Search for the cell housing the specified text and yield its [x, y] center coordinate. 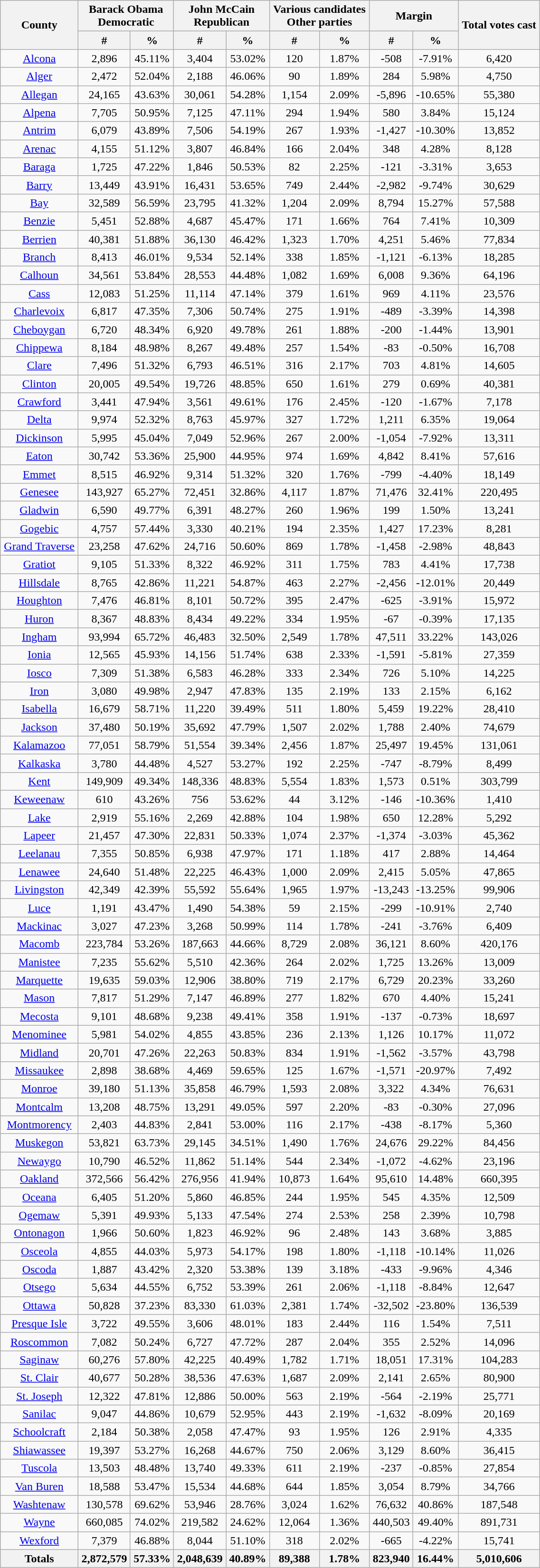
-3.91% [435, 601]
9,314 [200, 474]
16,431 [200, 185]
59 [294, 908]
-121 [391, 167]
1,211 [391, 420]
39,180 [104, 1088]
644 [294, 1486]
Antrim [39, 131]
Benzie [39, 221]
417 [391, 854]
6,583 [200, 673]
36,415 [499, 1450]
51,554 [200, 745]
Keweenaw [39, 799]
47.47% [248, 1432]
57.80% [152, 1360]
869 [294, 547]
-9.96% [435, 1269]
48.98% [152, 348]
4.34% [435, 1088]
44.66% [248, 944]
823,940 [391, 1559]
580 [391, 113]
1.83% [345, 781]
55.16% [152, 817]
6,079 [104, 131]
8,765 [104, 583]
3,404 [200, 58]
277 [294, 998]
1.67% [345, 1070]
4,346 [499, 1269]
11,220 [200, 709]
395 [294, 601]
Ingham [39, 637]
County [39, 25]
50.72% [248, 601]
2.20% [345, 1107]
55.62% [152, 962]
2.47% [345, 601]
-10.91% [435, 908]
35,692 [200, 727]
5,391 [104, 1215]
223,784 [104, 944]
29,145 [200, 1143]
372,566 [104, 1179]
47.35% [152, 312]
24,640 [104, 872]
1.88% [345, 330]
71,476 [391, 492]
40.21% [248, 529]
46.89% [248, 998]
Jackson [39, 727]
104 [294, 817]
7,496 [104, 366]
9.36% [435, 275]
750 [294, 1450]
358 [294, 1016]
51.25% [152, 293]
1,323 [294, 239]
St. Clair [39, 1378]
-67 [391, 619]
756 [200, 799]
611 [294, 1468]
54.02% [152, 1034]
3,653 [499, 167]
219,582 [200, 1522]
187,663 [200, 944]
-508 [391, 58]
Luce [39, 908]
15,124 [499, 113]
50.74% [248, 312]
7,705 [104, 113]
43.42% [152, 1269]
974 [294, 456]
16,708 [499, 348]
333 [294, 673]
334 [294, 619]
57.44% [152, 529]
8,413 [104, 257]
8,184 [104, 348]
8,794 [391, 203]
49.22% [248, 619]
264 [294, 962]
2.40% [435, 727]
47.79% [248, 727]
49.78% [248, 330]
2,381 [294, 1305]
Wexford [39, 1540]
17.31% [435, 1360]
13,740 [200, 1468]
Gratiot [39, 565]
294 [294, 113]
47,511 [391, 637]
Clinton [39, 384]
55.64% [248, 890]
2,184 [104, 1432]
50.33% [248, 836]
Bay [39, 203]
74,679 [499, 727]
-0.73% [435, 1016]
5,133 [200, 1215]
23,196 [499, 1161]
4.81% [435, 366]
45.93% [152, 655]
4,469 [200, 1070]
46.43% [248, 872]
51.38% [152, 673]
11,221 [200, 583]
2.39% [435, 1215]
-32,502 [391, 1305]
43.26% [152, 799]
2,841 [200, 1125]
76,631 [499, 1088]
-8.09% [435, 1414]
12,906 [200, 980]
Presque Isle [39, 1323]
19,397 [104, 1450]
139 [294, 1269]
54.17% [248, 1251]
20,701 [104, 1052]
Dickinson [39, 438]
49.41% [248, 1016]
Chippewa [39, 348]
45.04% [152, 438]
4,757 [104, 529]
Roscommon [39, 1341]
-9.74% [435, 185]
58.79% [152, 745]
54.19% [248, 131]
4,155 [104, 149]
4.28% [435, 149]
-1,121 [391, 257]
11,114 [200, 293]
120 [294, 58]
46.42% [248, 239]
47.97% [248, 854]
5,459 [391, 709]
34,766 [499, 1486]
-2.19% [435, 1396]
19.22% [435, 709]
1,507 [294, 727]
53.36% [152, 456]
48.85% [248, 384]
50.19% [152, 727]
1.66% [345, 221]
Barry [39, 185]
13,852 [499, 131]
55,380 [499, 94]
-241 [391, 926]
6,752 [200, 1287]
-3.31% [435, 167]
-8.79% [435, 763]
Charlevoix [39, 312]
2.53% [345, 1215]
12,509 [499, 1197]
56.59% [152, 203]
53.02% [248, 58]
7,511 [499, 1323]
4.41% [435, 565]
51.33% [152, 565]
-1,591 [391, 655]
-23.80% [435, 1305]
133 [391, 691]
Branch [39, 257]
Mason [39, 998]
1,427 [391, 529]
19.45% [435, 745]
4,117 [294, 492]
-8.17% [435, 1125]
36,130 [200, 239]
1,782 [294, 1360]
4.35% [435, 1197]
2.91% [435, 1432]
49.93% [152, 1215]
-3.39% [435, 312]
Margin [414, 16]
Saginaw [39, 1360]
Eaton [39, 456]
95,610 [391, 1179]
8,515 [104, 474]
5,010,606 [499, 1559]
10,309 [499, 221]
42.39% [152, 890]
Kalamazoo [39, 745]
50.53% [248, 167]
11,862 [200, 1161]
-4.62% [435, 1161]
5,995 [104, 438]
6,409 [499, 926]
59.65% [248, 1070]
2.13% [345, 1034]
41.32% [248, 203]
25,771 [499, 1396]
72,451 [200, 492]
236 [294, 1034]
2.52% [435, 1341]
51.29% [152, 998]
13,241 [499, 510]
545 [391, 1197]
44.03% [152, 1251]
9,047 [104, 1414]
6,793 [200, 366]
Kent [39, 781]
50.85% [152, 854]
47.14% [248, 293]
33.22% [435, 637]
2.35% [345, 529]
44.83% [152, 1125]
34,561 [104, 275]
275 [294, 312]
53,946 [200, 1504]
Clare [39, 366]
2,456 [294, 745]
7,379 [104, 1540]
2.65% [435, 1378]
45.11% [152, 58]
Crawford [39, 402]
53.65% [248, 185]
1.89% [345, 76]
187,548 [499, 1504]
5.10% [435, 673]
-4.22% [435, 1540]
23,258 [104, 547]
670 [391, 998]
50.95% [152, 113]
316 [294, 366]
14,156 [200, 655]
Leelanau [39, 854]
39.34% [248, 745]
1.64% [345, 1179]
8.79% [435, 1486]
5,981 [104, 1034]
114 [294, 926]
53.26% [152, 944]
44.55% [152, 1287]
303,799 [499, 781]
51.13% [152, 1088]
38.68% [152, 1070]
93 [294, 1432]
7.41% [435, 221]
-10.36% [435, 799]
420,176 [499, 944]
9,105 [104, 565]
Missaukee [39, 1070]
12,322 [104, 1396]
46.01% [152, 257]
1.93% [345, 131]
20,449 [499, 583]
8,044 [200, 1540]
Menominee [39, 1034]
24,165 [104, 94]
-1,562 [391, 1052]
3,885 [499, 1233]
104,283 [499, 1360]
Schoolcraft [39, 1432]
19,726 [200, 384]
5.98% [435, 76]
37.23% [152, 1305]
Sanilac [39, 1414]
6,817 [104, 312]
17,738 [499, 565]
47.54% [248, 1215]
8,322 [200, 565]
Livingston [39, 890]
45,362 [499, 836]
0.69% [435, 384]
Delta [39, 420]
135 [294, 691]
Shiawassee [39, 1450]
13,291 [200, 1107]
Ionia [39, 655]
19,064 [499, 420]
11,072 [499, 1034]
Ontonagon [39, 1233]
Gogebic [39, 529]
131,061 [499, 745]
9,238 [200, 1016]
18,285 [499, 257]
2,415 [391, 872]
3.18% [345, 1269]
17.23% [435, 529]
703 [391, 366]
Totals [39, 1559]
28,553 [200, 275]
47.26% [152, 1052]
51.20% [152, 1197]
7,476 [104, 601]
40.49% [248, 1360]
9,534 [200, 257]
30,061 [200, 94]
52.88% [152, 221]
3,027 [104, 926]
12,083 [104, 293]
198 [294, 1251]
2,947 [200, 691]
166 [294, 149]
Washtenaw [39, 1504]
2.37% [345, 836]
22,225 [200, 872]
57,588 [499, 203]
51.10% [248, 1540]
783 [391, 565]
Isabella [39, 709]
46.81% [152, 601]
27,359 [499, 655]
14,464 [499, 854]
3,330 [200, 529]
24,716 [200, 547]
3,807 [200, 149]
3,561 [200, 402]
63.73% [152, 1143]
719 [294, 980]
3,129 [391, 1450]
46.06% [248, 76]
5,634 [104, 1287]
440,503 [391, 1522]
192 [294, 763]
6.35% [435, 420]
7,082 [104, 1341]
6,920 [200, 330]
50.83% [248, 1052]
20,169 [499, 1414]
93,994 [104, 637]
38.80% [248, 980]
18,588 [104, 1486]
Tuscola [39, 1468]
2.45% [345, 402]
23,795 [200, 203]
Iron [39, 691]
5,292 [499, 817]
10.17% [435, 1034]
-433 [391, 1269]
8,499 [499, 763]
6,729 [391, 980]
89,388 [294, 1559]
74.02% [152, 1522]
-0.85% [435, 1468]
2,403 [104, 1125]
1.82% [345, 998]
16,268 [200, 1450]
-1,458 [391, 547]
-200 [391, 330]
-747 [391, 763]
50.00% [248, 1396]
Calhoun [39, 275]
Midland [39, 1052]
19,635 [104, 980]
-2,456 [391, 583]
61.03% [248, 1305]
57.33% [152, 1559]
194 [294, 529]
4,335 [499, 1432]
Oscoda [39, 1269]
45.47% [248, 221]
14,605 [499, 366]
46.79% [248, 1088]
1,846 [200, 167]
47.22% [152, 167]
284 [391, 76]
8,101 [200, 601]
1,154 [294, 94]
Osceola [39, 1251]
-1,632 [391, 1414]
5.05% [435, 872]
6,727 [200, 1341]
Iosco [39, 673]
39.49% [248, 709]
2,919 [104, 817]
1,573 [391, 781]
69.62% [152, 1504]
0.51% [435, 781]
22,263 [200, 1052]
46.28% [248, 673]
50.38% [152, 1432]
47.30% [152, 836]
183 [294, 1323]
1.50% [435, 510]
53.39% [248, 1287]
-6.13% [435, 257]
2,058 [200, 1432]
42.88% [248, 817]
47.63% [248, 1378]
52.96% [248, 438]
1.70% [345, 239]
Total votes cast [499, 25]
43.91% [152, 185]
13,901 [499, 330]
52.14% [248, 257]
53.84% [152, 275]
-1,427 [391, 131]
40.89% [248, 1559]
4,527 [200, 763]
20.23% [435, 980]
660,395 [499, 1179]
49.05% [248, 1107]
176 [294, 402]
257 [294, 348]
Berrien [39, 239]
-237 [391, 1468]
318 [294, 1540]
Alger [39, 76]
348 [391, 149]
8,128 [499, 149]
6,405 [104, 1197]
136,539 [499, 1305]
32,589 [104, 203]
51.12% [152, 149]
Macomb [39, 944]
12,064 [294, 1522]
311 [294, 565]
33,260 [499, 980]
50.28% [152, 1378]
-13.25% [435, 890]
764 [391, 221]
52.32% [152, 420]
7,355 [104, 854]
1,593 [294, 1088]
Montcalm [39, 1107]
3,054 [391, 1486]
48.27% [248, 510]
220,495 [499, 492]
55,592 [200, 890]
Marquette [39, 980]
3,080 [104, 691]
287 [294, 1341]
Oceana [39, 1197]
Gladwin [39, 510]
2.27% [345, 583]
43,798 [499, 1052]
-120 [391, 402]
5.46% [435, 239]
48.75% [152, 1107]
Alpena [39, 113]
Lapeer [39, 836]
355 [391, 1341]
1,965 [294, 890]
65.27% [152, 492]
52.95% [248, 1414]
1.94% [345, 113]
749 [294, 185]
279 [391, 384]
15,741 [499, 1540]
77,051 [104, 745]
Ogemaw [39, 1215]
11,026 [499, 1251]
-489 [391, 312]
51.74% [248, 655]
7,506 [200, 131]
-564 [391, 1396]
276,956 [200, 1179]
54.38% [248, 908]
2,872,579 [104, 1559]
-5,896 [391, 94]
57,616 [499, 456]
Kalkaska [39, 763]
8,763 [200, 420]
48,843 [499, 547]
John McCainRepublican [221, 16]
Van Buren [39, 1486]
Ottawa [39, 1305]
43.63% [152, 94]
9,101 [104, 1016]
48.01% [248, 1323]
13,311 [499, 438]
3,441 [104, 402]
2,549 [294, 637]
2,472 [104, 76]
30,742 [104, 456]
49.34% [152, 781]
46.88% [152, 1540]
14,096 [499, 1341]
Cheboygan [39, 330]
Various candidatesOther parties [319, 16]
4,842 [391, 456]
379 [294, 293]
44.67% [248, 1450]
35,858 [200, 1088]
-665 [391, 1540]
29.22% [435, 1143]
60,276 [104, 1360]
17,135 [499, 619]
834 [294, 1052]
84,456 [499, 1143]
24,676 [391, 1143]
90 [294, 76]
9,974 [104, 420]
Allegan [39, 94]
-438 [391, 1125]
Mackinac [39, 926]
1.96% [345, 510]
1.62% [345, 1504]
-799 [391, 474]
15,972 [499, 601]
-10.14% [435, 1251]
25,497 [391, 745]
260 [294, 510]
1,000 [294, 872]
49.55% [152, 1323]
3.84% [435, 113]
7,235 [104, 962]
-1,054 [391, 438]
38,536 [200, 1378]
7,306 [200, 312]
77,834 [499, 239]
53.38% [248, 1269]
1.98% [345, 817]
7,049 [200, 438]
5,860 [200, 1197]
6,008 [391, 275]
48.34% [152, 330]
49.40% [435, 1522]
15,534 [200, 1486]
99,906 [499, 890]
96 [294, 1233]
3,722 [104, 1323]
18,697 [499, 1016]
7,178 [499, 402]
Baraga [39, 167]
-3.76% [435, 926]
14,225 [499, 673]
1,082 [294, 275]
-137 [391, 1016]
46.52% [152, 1161]
1,823 [200, 1233]
49.61% [248, 402]
7,492 [499, 1070]
4,251 [391, 239]
6,420 [499, 58]
-10.65% [435, 94]
Alcona [39, 58]
53.47% [152, 1486]
2.88% [435, 854]
126 [391, 1432]
8,434 [200, 619]
2,740 [499, 908]
2.48% [345, 1233]
48.48% [152, 1468]
-5.81% [435, 655]
1.75% [345, 565]
47.62% [152, 547]
30,629 [499, 185]
53.62% [248, 799]
-2.98% [435, 547]
5,451 [104, 221]
47.83% [248, 691]
28.76% [248, 1504]
Manistee [39, 962]
13,208 [104, 1107]
28,410 [499, 709]
3.68% [435, 1233]
6,590 [104, 510]
2,141 [391, 1378]
544 [294, 1161]
13,009 [499, 962]
-3.03% [435, 836]
Newaygo [39, 1161]
1,126 [391, 1034]
12.28% [435, 817]
41.94% [248, 1179]
8,281 [499, 529]
511 [294, 709]
49.54% [152, 384]
42,349 [104, 890]
50,828 [104, 1305]
-146 [391, 799]
Arenac [39, 149]
83,330 [200, 1305]
6,162 [499, 691]
59.03% [152, 980]
51.88% [152, 239]
4.11% [435, 293]
-8.84% [435, 1287]
36,121 [391, 944]
12,565 [104, 655]
5,360 [499, 1125]
199 [391, 510]
638 [294, 655]
4,687 [200, 221]
-20.97% [435, 1070]
-0.50% [435, 348]
43.85% [248, 1034]
7,125 [200, 113]
16,679 [104, 709]
53.00% [248, 1125]
46.85% [248, 1197]
16.44% [435, 1559]
12,647 [499, 1287]
23,576 [499, 293]
10,873 [294, 1179]
64,196 [499, 275]
148,336 [200, 781]
13.26% [435, 962]
49.48% [248, 348]
27,854 [499, 1468]
Otsego [39, 1287]
54.28% [248, 94]
82 [294, 167]
-1,072 [391, 1161]
Huron [39, 619]
1.72% [345, 420]
47.72% [248, 1341]
5,973 [200, 1251]
-1.44% [435, 330]
15,241 [499, 998]
50.24% [152, 1341]
Barack ObamaDemocratic [126, 16]
3,268 [200, 926]
27,096 [499, 1107]
18,051 [391, 1360]
25,900 [200, 456]
46.51% [248, 366]
St. Joseph [39, 1396]
149,909 [104, 781]
610 [104, 799]
1.36% [345, 1522]
15.27% [435, 203]
-4.40% [435, 474]
327 [294, 420]
80,900 [499, 1378]
Hillsdale [39, 583]
143,026 [499, 637]
5,554 [294, 781]
2,320 [200, 1269]
4.40% [435, 998]
244 [294, 1197]
10,679 [200, 1414]
-7.92% [435, 438]
6,391 [200, 510]
32.41% [435, 492]
1.97% [345, 890]
Genesee [39, 492]
47.11% [248, 113]
1,074 [294, 836]
Monroe [39, 1088]
43.47% [152, 908]
43.89% [152, 131]
8.41% [435, 456]
-1,374 [391, 836]
42,225 [200, 1360]
-299 [391, 908]
8,729 [294, 944]
32.86% [248, 492]
6,938 [200, 854]
47.94% [152, 402]
40.86% [435, 1504]
6,720 [104, 330]
Lenawee [39, 872]
2,188 [200, 76]
51.48% [152, 872]
-0.30% [435, 1107]
46,483 [200, 637]
47.23% [152, 926]
65.72% [152, 637]
338 [294, 257]
2,898 [104, 1070]
49.98% [152, 691]
597 [294, 1107]
3,322 [391, 1088]
4,750 [499, 76]
48.68% [152, 1016]
2.00% [345, 438]
44.68% [248, 1486]
Wayne [39, 1522]
22,831 [200, 836]
7,147 [200, 998]
891,731 [499, 1522]
Houghton [39, 601]
-625 [391, 601]
969 [391, 293]
2.33% [345, 655]
7,309 [104, 673]
40,677 [104, 1378]
143 [391, 1233]
44.95% [248, 456]
125 [294, 1070]
2,269 [200, 817]
45.97% [248, 420]
1,966 [104, 1233]
56.42% [152, 1179]
10,790 [104, 1161]
-2,982 [391, 185]
24.62% [248, 1522]
-1,571 [391, 1070]
14.48% [435, 1179]
46.84% [248, 149]
2,048,639 [200, 1559]
1,204 [294, 203]
Grand Traverse [39, 547]
1,410 [499, 799]
-1.67% [435, 402]
1,788 [391, 727]
32.50% [248, 637]
3.12% [345, 799]
Muskegon [39, 1143]
3,780 [104, 763]
14,398 [499, 312]
49.77% [152, 510]
47.81% [152, 1396]
50.99% [248, 926]
Mecosta [39, 1016]
130,578 [104, 1504]
-0.39% [435, 619]
1,191 [104, 908]
660,085 [104, 1522]
10,798 [499, 1215]
7,817 [104, 998]
Montmorency [39, 1125]
76,632 [391, 1504]
320 [294, 474]
-13,243 [391, 890]
58.71% [152, 709]
Cass [39, 293]
12,886 [200, 1396]
1.74% [345, 1305]
54.87% [248, 583]
37,480 [104, 727]
42.86% [152, 583]
258 [391, 1215]
51.14% [248, 1161]
Emmet [39, 474]
-7.91% [435, 58]
20,005 [104, 384]
2,896 [104, 58]
274 [294, 1215]
18,149 [499, 474]
3,024 [294, 1504]
42.36% [248, 962]
443 [294, 1414]
463 [294, 583]
-12.01% [435, 583]
8,367 [104, 619]
44 [294, 799]
49.33% [248, 1468]
1.71% [345, 1360]
-3.57% [435, 1052]
1,887 [104, 1269]
5,510 [200, 962]
13,503 [104, 1468]
53,821 [104, 1143]
52.04% [152, 76]
21,457 [104, 836]
Oakland [39, 1179]
143,927 [104, 492]
1,687 [294, 1378]
563 [294, 1396]
1.18% [345, 854]
34.51% [248, 1143]
-10.30% [435, 131]
726 [391, 673]
3,606 [200, 1323]
47,865 [499, 872]
13,449 [104, 185]
Lake [39, 817]
8,267 [200, 348]
44.86% [152, 1414]
